Detect which cell encompasses the target text, then output its [X, Y] center coordinate. 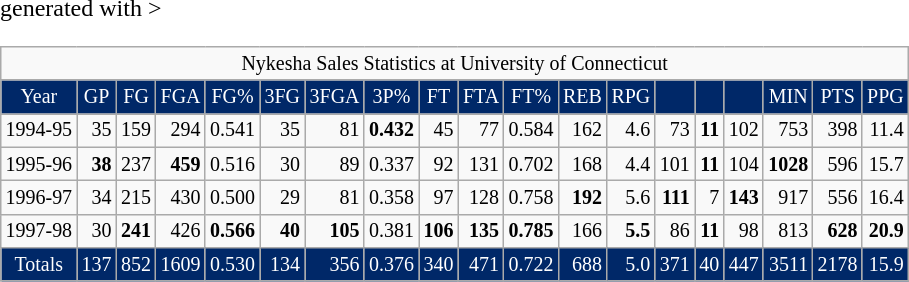
RPG [631, 96]
0.376 [391, 264]
FTA [481, 96]
356 [334, 264]
0.758 [531, 198]
45 [438, 130]
1609 [180, 264]
688 [582, 264]
215 [136, 198]
15.9 [885, 264]
852 [136, 264]
34 [96, 198]
0.358 [391, 198]
89 [334, 164]
FG% [232, 96]
0.541 [232, 130]
GP [96, 96]
0.530 [232, 264]
77 [481, 130]
1028 [788, 164]
104 [744, 164]
340 [438, 264]
3FGA [334, 96]
15.7 [885, 164]
4.4 [631, 164]
753 [788, 130]
471 [481, 264]
917 [788, 198]
3P% [391, 96]
20.9 [885, 230]
162 [582, 130]
0.337 [391, 164]
105 [334, 230]
106 [438, 230]
0.381 [391, 230]
128 [481, 198]
447 [744, 264]
Year [39, 96]
192 [582, 198]
7 [708, 198]
143 [744, 198]
0.500 [232, 198]
5.5 [631, 230]
PTS [838, 96]
FT [438, 96]
459 [180, 164]
1997-98 [39, 230]
0.722 [531, 264]
4.6 [631, 130]
FG [136, 96]
REB [582, 96]
159 [136, 130]
237 [136, 164]
MIN [788, 96]
73 [674, 130]
0.702 [531, 164]
FT% [531, 96]
0.584 [531, 130]
1994-95 [39, 130]
166 [582, 230]
0.566 [232, 230]
FGA [180, 96]
0.432 [391, 130]
16.4 [885, 198]
5.6 [631, 198]
102 [744, 130]
294 [180, 130]
398 [838, 130]
86 [674, 230]
628 [838, 230]
97 [438, 198]
98 [744, 230]
0.516 [232, 164]
371 [674, 264]
3511 [788, 264]
426 [180, 230]
168 [582, 164]
134 [282, 264]
2178 [838, 264]
Nykesha Sales Statistics at University of Connecticut [455, 64]
PPG [885, 96]
137 [96, 264]
131 [481, 164]
430 [180, 198]
1996-97 [39, 198]
29 [282, 198]
3FG [282, 96]
1995-96 [39, 164]
11.4 [885, 130]
596 [838, 164]
92 [438, 164]
813 [788, 230]
38 [96, 164]
5.0 [631, 264]
0.785 [531, 230]
241 [136, 230]
135 [481, 230]
111 [674, 198]
101 [674, 164]
Totals [39, 264]
556 [838, 198]
